Pinpoint the cell where the given text exists, returning its [X, Y] midpoint coordinate. 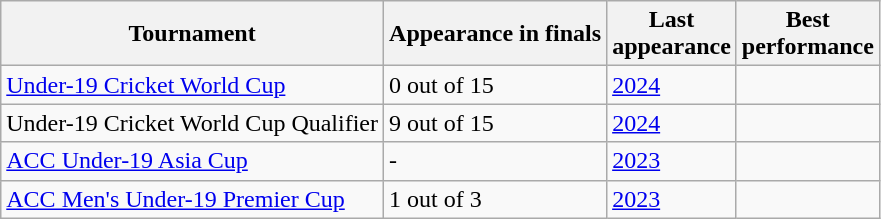
Appearance in finals [496, 34]
Bestperformance [808, 34]
Lastappearance [672, 34]
ACC Under-19 Asia Cup [192, 161]
ACC Men's Under-19 Premier Cup [192, 199]
9 out of 15 [496, 123]
- [496, 161]
Under-19 Cricket World Cup [192, 85]
Under-19 Cricket World Cup Qualifier [192, 123]
0 out of 15 [496, 85]
Tournament [192, 34]
1 out of 3 [496, 199]
